Return the [x, y] coordinate for the center point of the cell that contains the specified text.  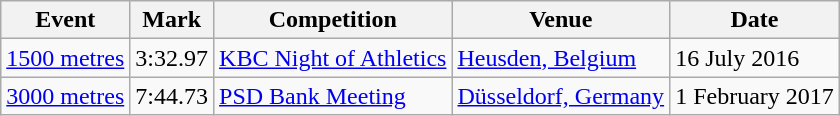
3000 metres [66, 96]
KBC Night of Athletics [333, 58]
1500 metres [66, 58]
Date [755, 20]
Heusden, Belgium [561, 58]
1 February 2017 [755, 96]
Mark [172, 20]
Düsseldorf, Germany [561, 96]
7:44.73 [172, 96]
Event [66, 20]
PSD Bank Meeting [333, 96]
3:32.97 [172, 58]
16 July 2016 [755, 58]
Venue [561, 20]
Competition [333, 20]
